Scan for the cell matching the given text and deliver its (X, Y) coordinate at center. 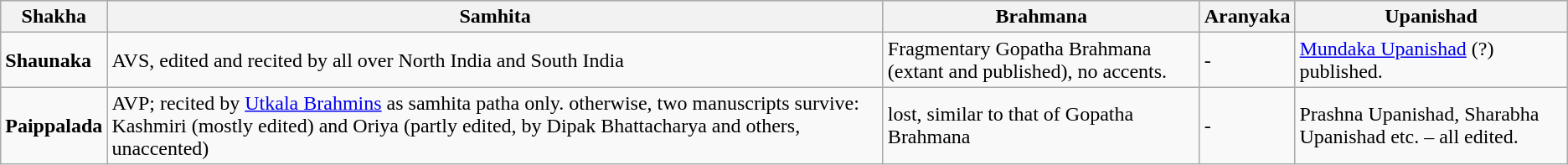
lost, similar to that of Gopatha Brahmana (1041, 126)
Upanishad (1431, 17)
AVS, edited and recited by all over North India and South India (495, 60)
Prashna Upanishad, Sharabha Upanishad etc. – all edited. (1431, 126)
Samhita (495, 17)
Fragmentary Gopatha Brahmana (extant and published), no accents. (1041, 60)
Paippalada (54, 126)
Shaunaka (54, 60)
Mundaka Upanishad (?) published. (1431, 60)
Brahmana (1041, 17)
Aranyaka (1247, 17)
Shakha (54, 17)
